Detect which cell encompasses the target text, then output its [x, y] center coordinate. 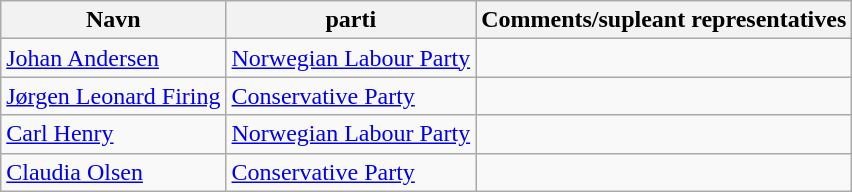
Claudia Olsen [114, 172]
Carl Henry [114, 134]
Jørgen Leonard Firing [114, 96]
Comments/supleant representatives [664, 20]
parti [351, 20]
Navn [114, 20]
Johan Andersen [114, 58]
